Extract the (x, y) coordinate from the center of the cell holding the provided text.  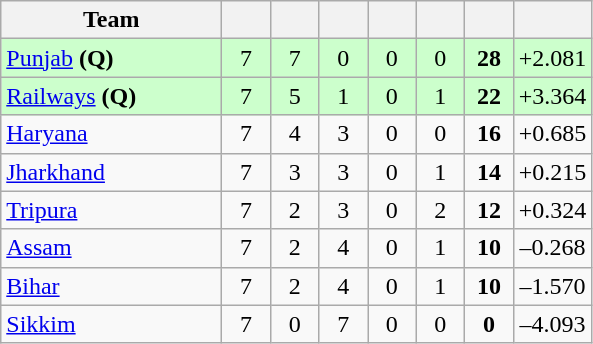
22 (490, 96)
+0.685 (552, 134)
+0.324 (552, 210)
Tripura (112, 210)
–1.570 (552, 286)
Jharkhand (112, 172)
Railways (Q) (112, 96)
Bihar (112, 286)
–4.093 (552, 324)
Team (112, 20)
Sikkim (112, 324)
5 (294, 96)
12 (490, 210)
Punjab (Q) (112, 58)
Assam (112, 248)
28 (490, 58)
+2.081 (552, 58)
14 (490, 172)
–0.268 (552, 248)
+0.215 (552, 172)
16 (490, 134)
+3.364 (552, 96)
Haryana (112, 134)
